Locate the cell with the specified text and output its [X, Y] center coordinate. 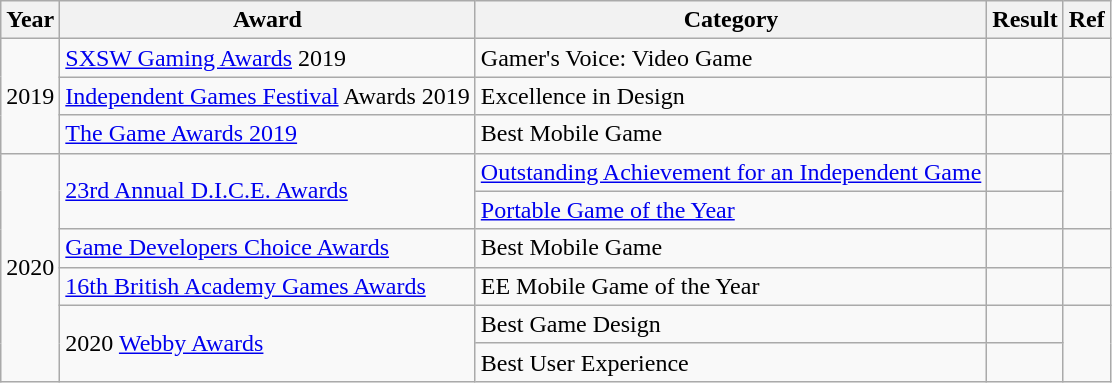
Excellence in Design [731, 96]
Award [268, 20]
Gamer's Voice: Video Game [731, 58]
Best User Experience [731, 362]
Ref [1086, 20]
2020 Webby Awards [268, 343]
Best Game Design [731, 324]
Portable Game of the Year [731, 210]
23rd Annual D.I.C.E. Awards [268, 191]
The Game Awards 2019 [268, 134]
Category [731, 20]
Independent Games Festival Awards 2019 [268, 96]
Game Developers Choice Awards [268, 248]
EE Mobile Game of the Year [731, 286]
2019 [30, 96]
2020 [30, 267]
SXSW Gaming Awards 2019 [268, 58]
Year [30, 20]
Outstanding Achievement for an Independent Game [731, 172]
16th British Academy Games Awards [268, 286]
Result [1025, 20]
